Provide the [X, Y] coordinate of the cell's center where the given text is located.  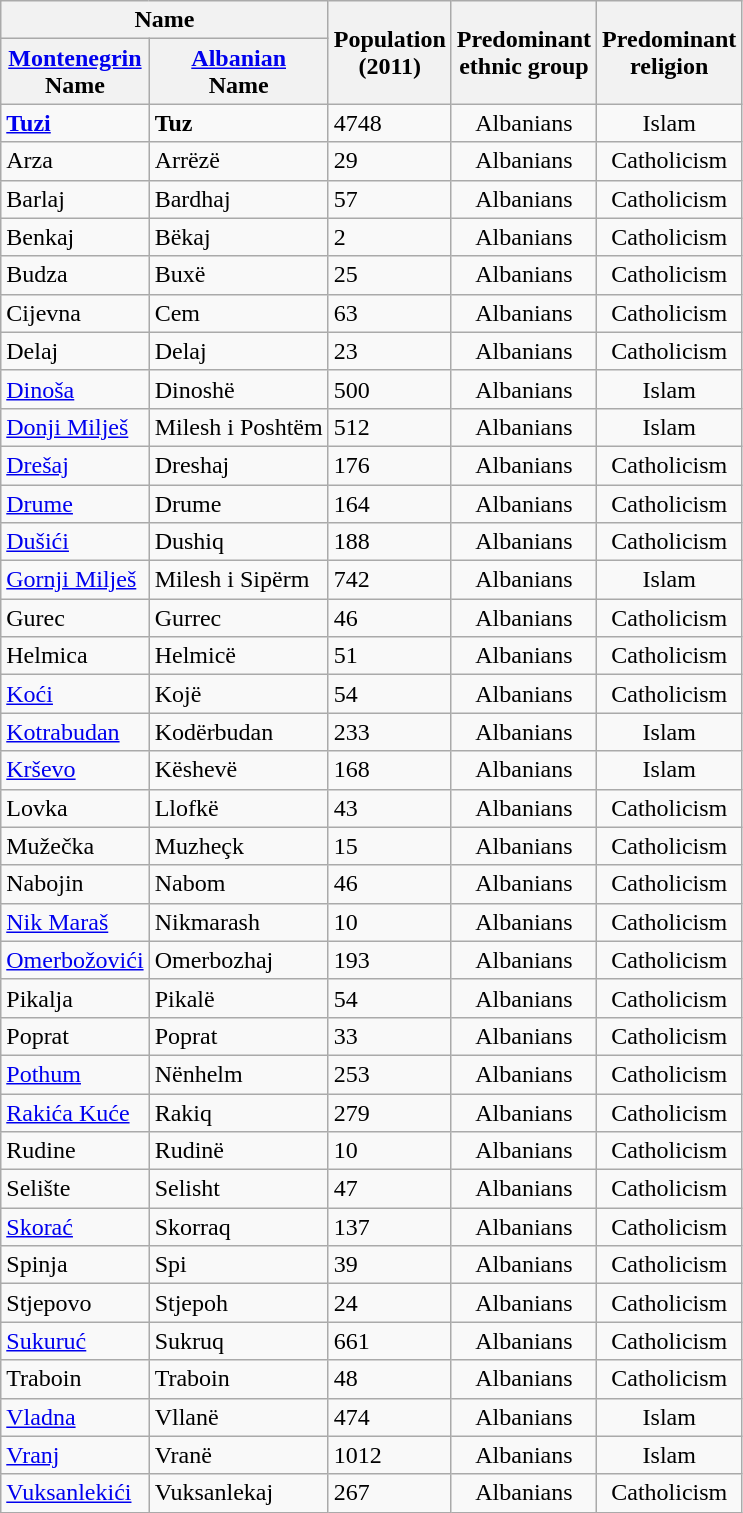
Albanian Name [238, 72]
Kodërbudan [238, 732]
39 [390, 1265]
Budza [75, 275]
Buxë [238, 275]
63 [390, 313]
Mužečka [75, 846]
Name [164, 20]
Krševo [75, 770]
Rudinë [238, 1151]
Tuz [238, 123]
1012 [390, 1455]
Kojë [238, 694]
Sukuruć [75, 1341]
Gurrec [238, 618]
176 [390, 465]
Koći [75, 694]
233 [390, 732]
4748 [390, 123]
Stjepoh [238, 1303]
Vranj [75, 1455]
Rakiq [238, 1113]
Omerbožovići [75, 960]
Lovka [75, 808]
512 [390, 427]
Vladna [75, 1417]
Drešaj [75, 465]
33 [390, 1036]
Dushiq [238, 542]
Arrëzë [238, 161]
168 [390, 770]
Spinja [75, 1265]
Vranë [238, 1455]
Milesh i Poshtëm [238, 427]
Milesh i Sipërm [238, 580]
Sukruq [238, 1341]
Tuzi [75, 123]
Dreshaj [238, 465]
29 [390, 161]
661 [390, 1341]
23 [390, 351]
Nabojin [75, 884]
Pikalja [75, 998]
25 [390, 275]
Rudine [75, 1151]
Gornji Milješ [75, 580]
Selisht [238, 1189]
2 [390, 237]
Llofkë [238, 808]
Arza [75, 161]
Vuksanlekaj [238, 1493]
742 [390, 580]
500 [390, 389]
Skorraq [238, 1227]
Pikalë [238, 998]
Spi [238, 1265]
164 [390, 503]
51 [390, 656]
137 [390, 1227]
Cijevna [75, 313]
Selište [75, 1189]
Helmicë [238, 656]
279 [390, 1113]
Cem [238, 313]
Predominant religion [670, 52]
Predominant ethnic group [524, 52]
193 [390, 960]
Dinoša [75, 389]
Population (2011) [390, 52]
Montenegrin Name [75, 72]
Helmica [75, 656]
Stjepovo [75, 1303]
Bardhaj [238, 199]
Kotrabudan [75, 732]
Pothum [75, 1074]
Nikmarash [238, 922]
Këshevë [238, 770]
Dinoshë [238, 389]
Bëkaj [238, 237]
Muzheçk [238, 846]
Dušići [75, 542]
267 [390, 1493]
Gurec [75, 618]
Nabom [238, 884]
Nik Maraš [75, 922]
Skorać [75, 1227]
Barlaj [75, 199]
Donji Milješ [75, 427]
Nënhelm [238, 1074]
Rakića Kuće [75, 1113]
43 [390, 808]
Omerbozhaj [238, 960]
15 [390, 846]
188 [390, 542]
Benkaj [75, 237]
253 [390, 1074]
47 [390, 1189]
474 [390, 1417]
Vuksanlekići [75, 1493]
48 [390, 1379]
24 [390, 1303]
57 [390, 199]
Vllanë [238, 1417]
